Determine the (X, Y) coordinate at the center of the cell enclosing the given text.  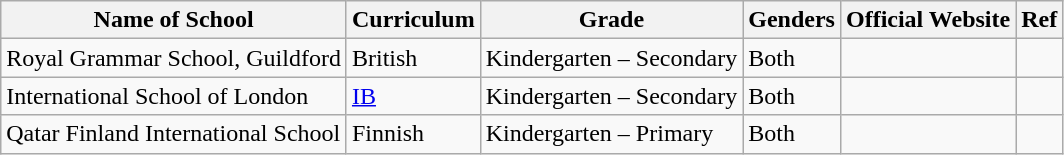
Grade (612, 20)
Finnish (413, 134)
Official Website (928, 20)
International School of London (174, 96)
British (413, 58)
Kindergarten – Primary (612, 134)
Name of School (174, 20)
Royal Grammar School, Guildford (174, 58)
Ref (1040, 20)
Qatar Finland International School (174, 134)
Curriculum (413, 20)
Genders (792, 20)
IB (413, 96)
